Extract the [X, Y] coordinate from the center of the cell holding the provided text.  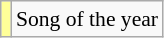
Song of the year [87, 19]
